Return the (x, y) coordinate for the center point of the cell that contains the specified text.  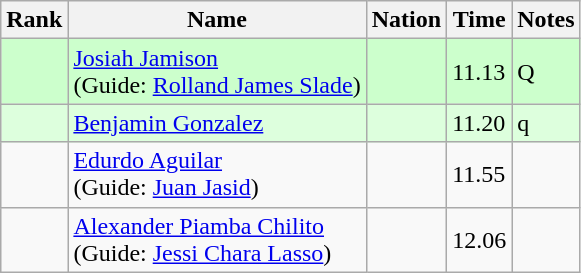
Rank (34, 20)
12.06 (480, 240)
Benjamin Gonzalez (217, 123)
Time (480, 20)
11.13 (480, 72)
11.20 (480, 123)
Alexander Piamba Chilito(Guide: Jessi Chara Lasso) (217, 240)
Name (217, 20)
Notes (546, 20)
Josiah Jamison(Guide: Rolland James Slade) (217, 72)
Edurdo Aguilar(Guide: Juan Jasid) (217, 174)
11.55 (480, 174)
Q (546, 72)
q (546, 123)
Nation (406, 20)
